Identify which cell holds the provided text, then report its [X, Y] central coordinate. 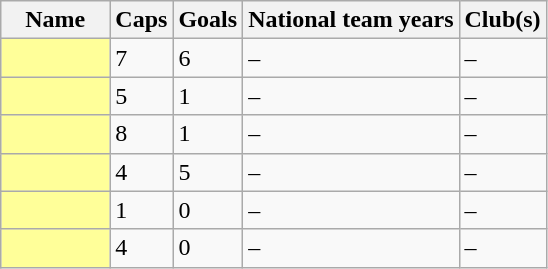
7 [142, 58]
8 [142, 134]
Name [56, 20]
Caps [142, 20]
National team years [351, 20]
Goals [208, 20]
6 [208, 58]
Club(s) [502, 20]
